Provide the [X, Y] coordinate of the cell's center where the given text is located.  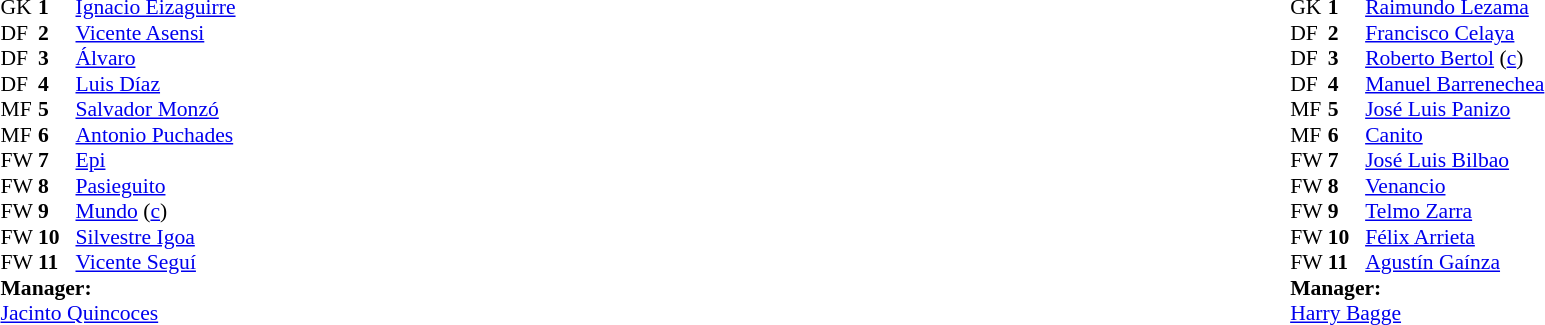
Silvestre Igoa [156, 237]
Manuel Barrenechea [1454, 84]
Francisco Celaya [1454, 33]
Álvaro [156, 59]
Mundo (c) [156, 211]
Telmo Zarra [1454, 211]
Canito [1454, 135]
Venancio [1454, 186]
Vicente Asensi [156, 33]
Epi [156, 161]
Pasieguito [156, 186]
Luis Díaz [156, 84]
Vicente Seguí [156, 263]
Roberto Bertol (c) [1454, 59]
Antonio Puchades [156, 135]
Félix Arrieta [1454, 237]
José Luis Panizo [1454, 109]
Agustín Gaínza [1454, 263]
Salvador Monzó [156, 109]
José Luis Bilbao [1454, 161]
